Scan for the cell matching the given text and deliver its [x, y] coordinate at center. 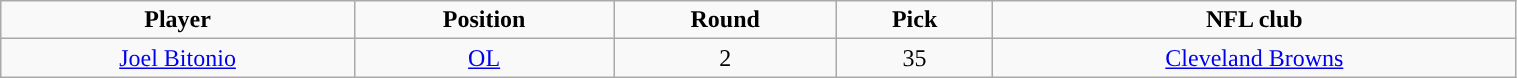
Joel Bitonio [178, 58]
Player [178, 20]
Pick [915, 20]
Position [484, 20]
Cleveland Browns [1254, 58]
35 [915, 58]
NFL club [1254, 20]
2 [726, 58]
OL [484, 58]
Round [726, 20]
